For the text-containing cell, return its midpoint in (x, y) coordinate format. 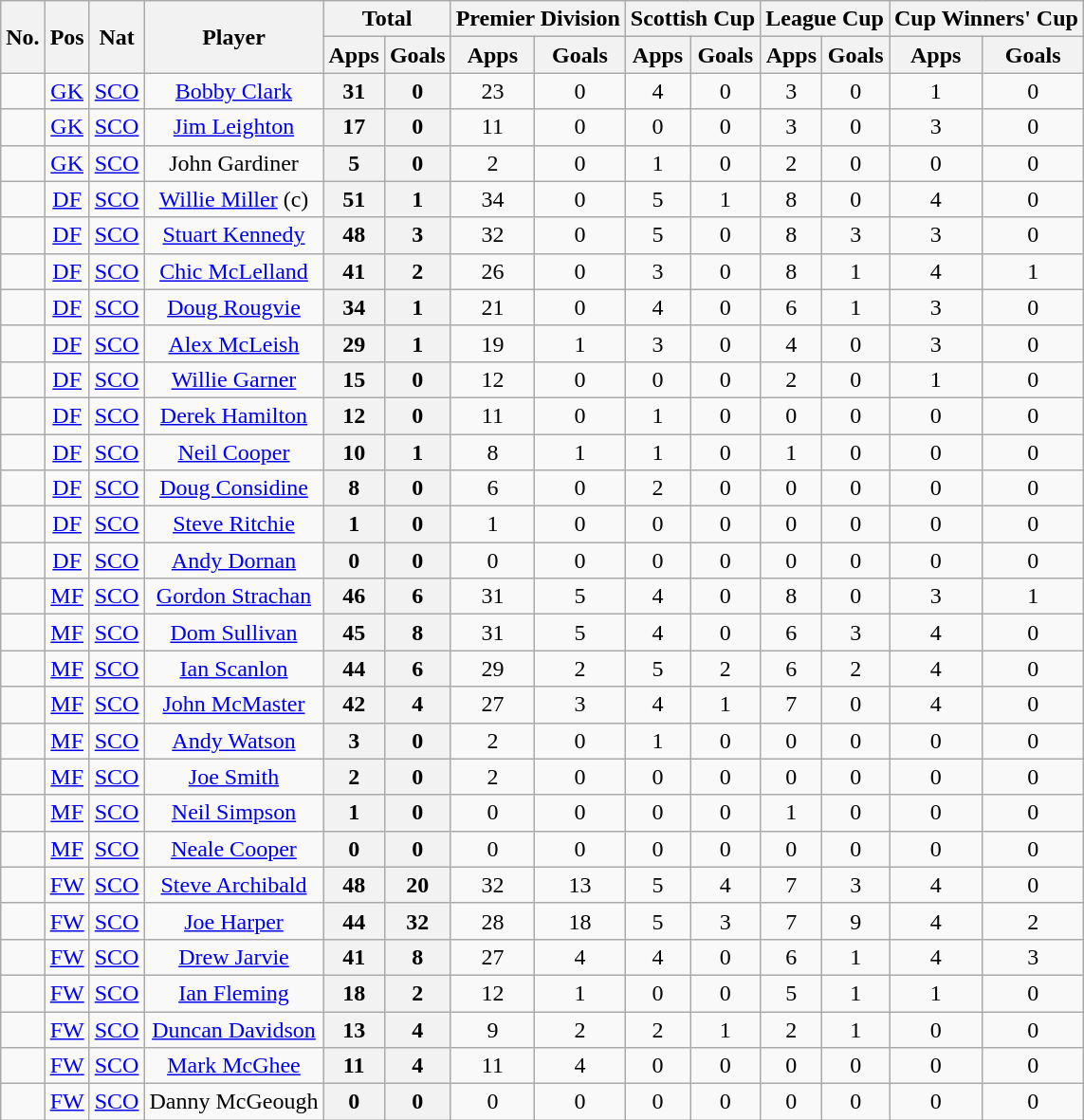
Steve Archibald (233, 885)
Jim Leighton (233, 127)
Total (387, 19)
23 (492, 91)
28 (492, 921)
Premier Division (538, 19)
Scottish Cup (692, 19)
42 (354, 705)
Dom Sullivan (233, 633)
Mark McGhee (233, 1066)
17 (354, 127)
45 (354, 633)
Willie Garner (233, 379)
Joe Smith (233, 777)
Neil Simpson (233, 813)
Stuart Kennedy (233, 235)
Joe Harper (233, 921)
20 (417, 885)
Cup Winners' Cup (986, 19)
Willie Miller (c) (233, 199)
Andy Watson (233, 741)
Drew Jarvie (233, 957)
Duncan Davidson (233, 1029)
Steve Ritchie (233, 524)
19 (492, 343)
26 (492, 271)
Gordon Strachan (233, 597)
Neil Cooper (233, 452)
John Gardiner (233, 163)
15 (354, 379)
No. (23, 37)
10 (354, 452)
Doug Considine (233, 488)
Neale Cooper (233, 849)
21 (492, 307)
John McMaster (233, 705)
Ian Scanlon (233, 669)
51 (354, 199)
Derek Hamilton (233, 415)
Pos (66, 37)
Andy Dornan (233, 560)
Bobby Clark (233, 91)
Ian Fleming (233, 993)
46 (354, 597)
Nat (117, 37)
Chic McLelland (233, 271)
Player (233, 37)
Danny McGeough (233, 1102)
Doug Rougvie (233, 307)
Alex McLeish (233, 343)
League Cup (825, 19)
